From the cell containing the given text, extract its center point as (x, y) coordinate. 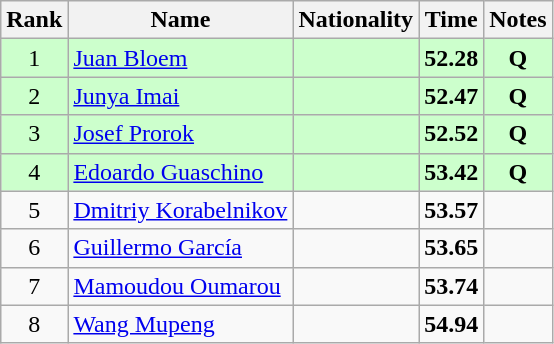
6 (34, 248)
Edoardo Guaschino (180, 172)
8 (34, 324)
54.94 (452, 324)
Mamoudou Oumarou (180, 286)
53.74 (452, 286)
Juan Bloem (180, 58)
Rank (34, 20)
Notes (518, 20)
52.28 (452, 58)
Josef Prorok (180, 134)
3 (34, 134)
Junya Imai (180, 96)
5 (34, 210)
Dmitriy Korabelnikov (180, 210)
53.65 (452, 248)
53.57 (452, 210)
Nationality (356, 20)
53.42 (452, 172)
7 (34, 286)
4 (34, 172)
Name (180, 20)
2 (34, 96)
1 (34, 58)
Guillermo García (180, 248)
Wang Mupeng (180, 324)
52.52 (452, 134)
52.47 (452, 96)
Time (452, 20)
